Output the (x, y) coordinate of the center of the cell containing the given text.  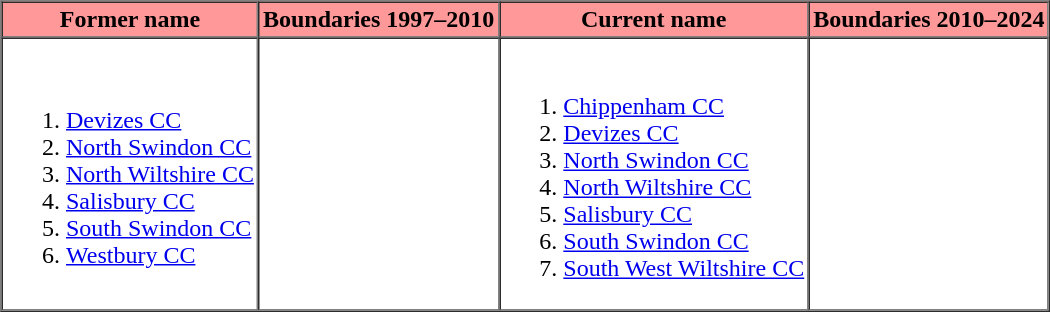
Current name (654, 20)
Boundaries 2010–2024 (929, 20)
Devizes CCNorth Swindon CCNorth Wiltshire CCSalisbury CCSouth Swindon CCWestbury CC (130, 174)
Chippenham CCDevizes CCNorth Swindon CCNorth Wiltshire CCSalisbury CCSouth Swindon CCSouth West Wiltshire CC (654, 174)
Former name (130, 20)
Boundaries 1997–2010 (378, 20)
